Determine the [X, Y] coordinate at the center of the cell enclosing the given text.  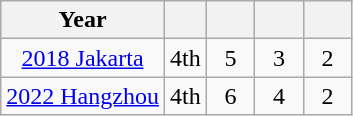
5 [230, 58]
Year [83, 20]
3 [280, 58]
6 [230, 96]
4 [280, 96]
2022 Hangzhou [83, 96]
2018 Jakarta [83, 58]
